Capture the cell that displays the provided text and extract its [X, Y] central coordinate. 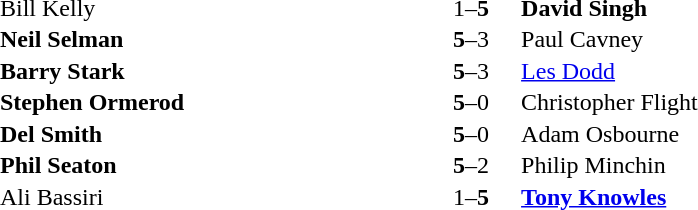
5–2 [471, 165]
